Locate the cell with the specified text and output its [X, Y] center coordinate. 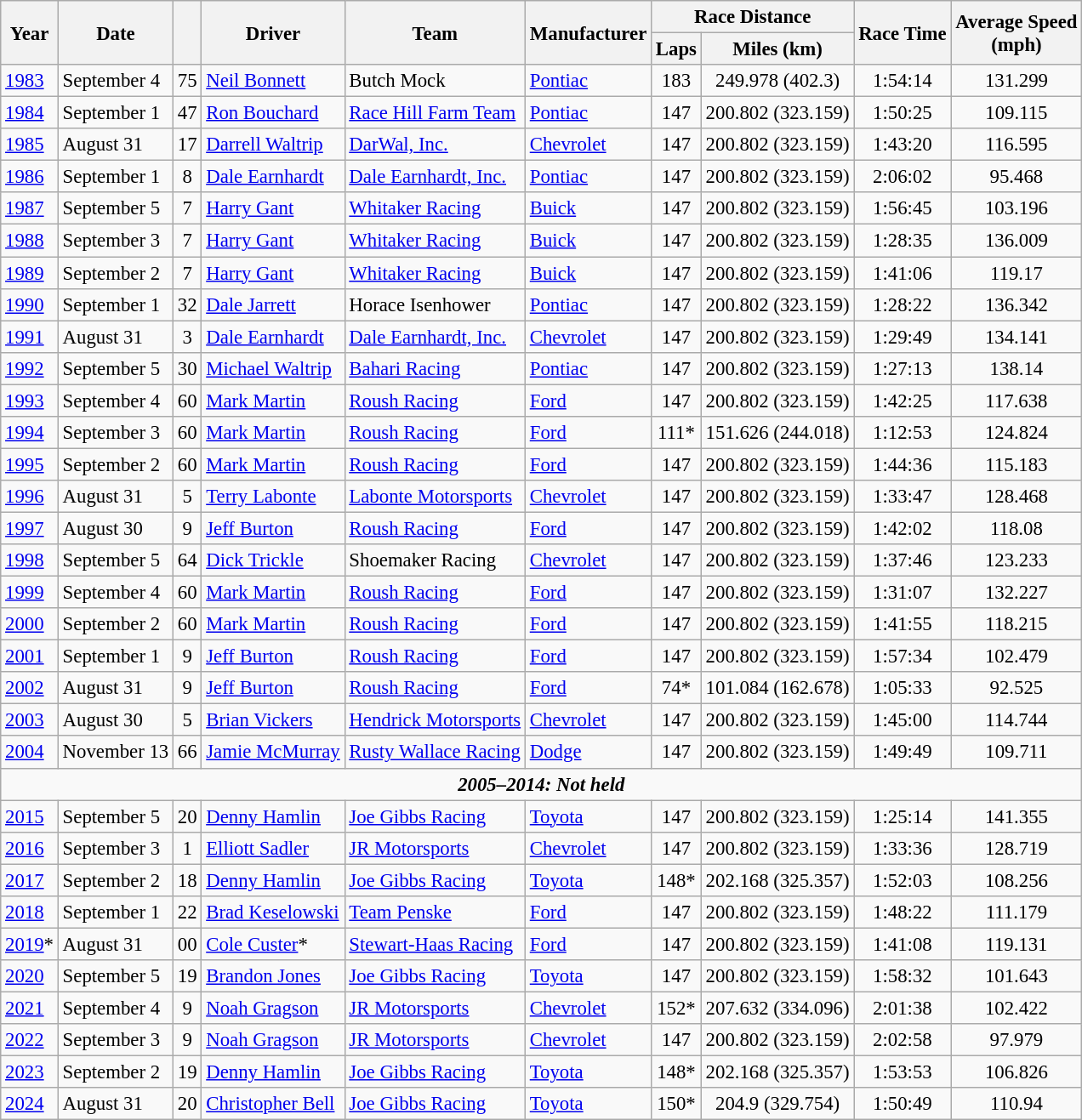
2023 [30, 1072]
2:01:38 [903, 1008]
101.643 [1017, 976]
1:33:36 [903, 848]
1998 [30, 560]
1:41:08 [903, 944]
2004 [30, 753]
1:49:49 [903, 753]
138.14 [1017, 368]
1984 [30, 113]
3 [187, 337]
1983 [30, 81]
2017 [30, 880]
1:41:55 [903, 624]
1:41:06 [903, 273]
8 [187, 177]
Average Speed(mph) [1017, 32]
109.115 [1017, 113]
2002 [30, 688]
Dick Trickle [273, 560]
1:57:34 [903, 657]
Terry Labonte [273, 497]
152* [677, 1008]
2021 [30, 1008]
Bahari Racing [435, 368]
95.468 [1017, 177]
Manufacturer [588, 32]
2001 [30, 657]
2022 [30, 1040]
Race Distance [753, 17]
1997 [30, 528]
1:53:53 [903, 1072]
2016 [30, 848]
18 [187, 880]
Dodge [588, 753]
117.638 [1017, 401]
2015 [30, 816]
1996 [30, 497]
Miles (km) [777, 49]
111.179 [1017, 912]
1991 [30, 337]
1:43:20 [903, 145]
Labonte Motorsports [435, 497]
132.227 [1017, 593]
2000 [30, 624]
32 [187, 304]
1:54:14 [903, 81]
2003 [30, 720]
Race Time [903, 32]
2005–2014: Not held [541, 784]
106.826 [1017, 1072]
Darrell Waltrip [273, 145]
1:12:53 [903, 433]
109.711 [1017, 753]
128.468 [1017, 497]
17 [187, 145]
136.342 [1017, 304]
Cole Custer* [273, 944]
119.131 [1017, 944]
1:58:32 [903, 976]
Hendrick Motorsports [435, 720]
DarWal, Inc. [435, 145]
Date [116, 32]
1990 [30, 304]
Brandon Jones [273, 976]
1989 [30, 273]
1:28:35 [903, 241]
Christopher Bell [273, 1104]
92.525 [1017, 688]
249.978 (402.3) [777, 81]
114.744 [1017, 720]
Laps [677, 49]
Dale Jarrett [273, 304]
116.595 [1017, 145]
1985 [30, 145]
2:02:58 [903, 1040]
Ron Bouchard [273, 113]
Shoemaker Racing [435, 560]
1993 [30, 401]
97.979 [1017, 1040]
102.422 [1017, 1008]
Neil Bonnett [273, 81]
Rusty Wallace Racing [435, 753]
110.94 [1017, 1104]
1:33:47 [903, 497]
30 [187, 368]
Driver [273, 32]
2018 [30, 912]
November 13 [116, 753]
111* [677, 433]
Horace Isenhower [435, 304]
Stewart-Haas Racing [435, 944]
1:25:14 [903, 816]
1999 [30, 593]
183 [677, 81]
1:45:00 [903, 720]
2:06:02 [903, 177]
118.08 [1017, 528]
1994 [30, 433]
1992 [30, 368]
1:42:25 [903, 401]
Brian Vickers [273, 720]
75 [187, 81]
108.256 [1017, 880]
Elliott Sadler [273, 848]
Jamie McMurray [273, 753]
1987 [30, 208]
1:42:02 [903, 528]
1988 [30, 241]
1:37:46 [903, 560]
1:44:36 [903, 464]
207.632 (334.096) [777, 1008]
Michael Waltrip [273, 368]
47 [187, 113]
2019* [30, 944]
00 [187, 944]
204.9 (329.754) [777, 1104]
119.17 [1017, 273]
1:52:03 [903, 880]
123.233 [1017, 560]
1986 [30, 177]
102.479 [1017, 657]
Butch Mock [435, 81]
118.215 [1017, 624]
141.355 [1017, 816]
134.141 [1017, 337]
1995 [30, 464]
103.196 [1017, 208]
115.183 [1017, 464]
1:05:33 [903, 688]
Brad Keselowski [273, 912]
150* [677, 1104]
66 [187, 753]
101.084 (162.678) [777, 688]
151.626 (244.018) [777, 433]
Team [435, 32]
124.824 [1017, 433]
1:27:13 [903, 368]
131.299 [1017, 81]
22 [187, 912]
1:50:25 [903, 113]
64 [187, 560]
1:48:22 [903, 912]
Team Penske [435, 912]
128.719 [1017, 848]
1 [187, 848]
Year [30, 32]
2020 [30, 976]
2024 [30, 1104]
74* [677, 688]
1:56:45 [903, 208]
1:50:49 [903, 1104]
1:29:49 [903, 337]
1:31:07 [903, 593]
Race Hill Farm Team [435, 113]
136.009 [1017, 241]
1:28:22 [903, 304]
